Search for the cell housing the specified text and yield its (x, y) center coordinate. 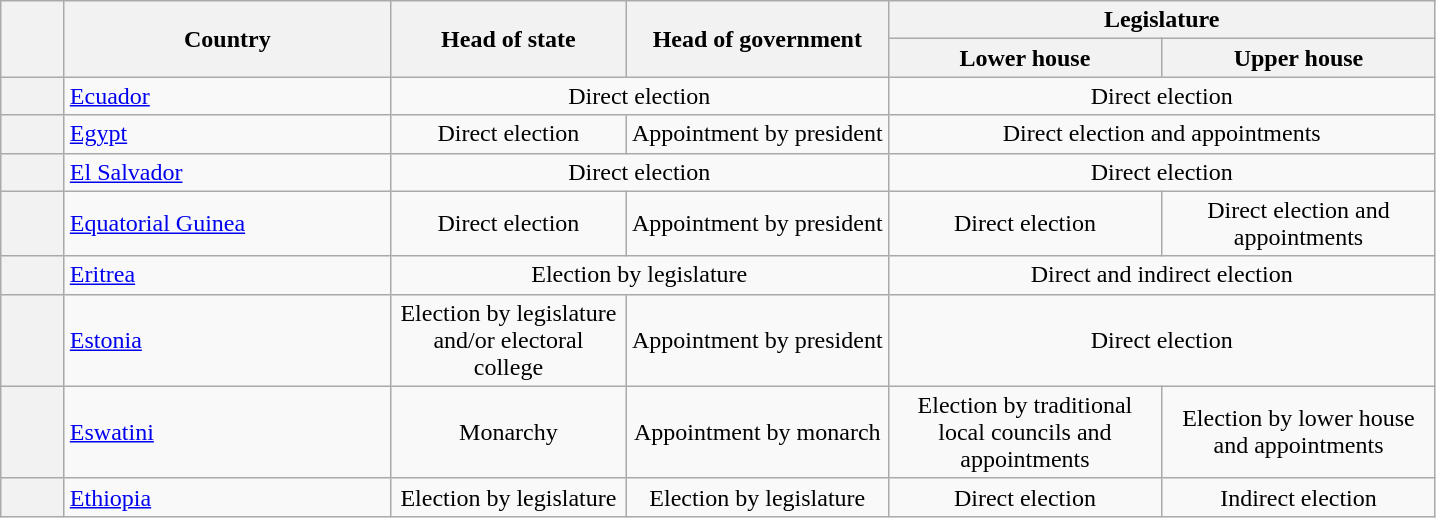
Equatorial Guinea (227, 224)
Eswatini (227, 432)
Country (227, 39)
Ethiopia (227, 497)
Upper house (1299, 58)
Legislature (1162, 20)
Eritrea (227, 275)
Appointment by monarch (757, 432)
Lower house (1025, 58)
Election by legislature and/or electoral college (508, 340)
Estonia (227, 340)
Monarchy (508, 432)
El Salvador (227, 172)
Election by lower house and appointments (1299, 432)
Ecuador (227, 96)
Egypt (227, 134)
Head of state (508, 39)
Head of government (757, 39)
Election by traditional local councils and appointments (1025, 432)
Direct and indirect election (1162, 275)
Indirect election (1299, 497)
